Identify which cell holds the provided text, then report its (x, y) central coordinate. 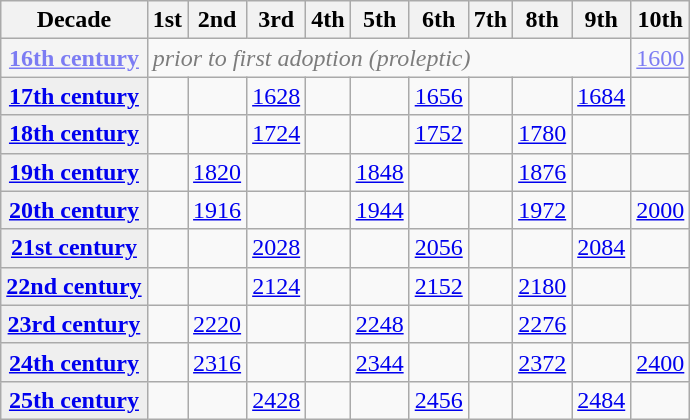
1600 (660, 58)
2180 (542, 286)
2484 (602, 400)
6th (438, 20)
8th (542, 20)
1684 (602, 96)
17th century (74, 96)
3rd (276, 20)
4th (328, 20)
2028 (276, 248)
1780 (542, 134)
21st century (74, 248)
1st (167, 20)
2400 (660, 362)
2056 (438, 248)
10th (660, 20)
2152 (438, 286)
1972 (542, 210)
20th century (74, 210)
2456 (438, 400)
2428 (276, 400)
1628 (276, 96)
19th century (74, 172)
7th (490, 20)
2084 (602, 248)
24th century (74, 362)
prior to first adoption (proleptic) (389, 58)
2124 (276, 286)
1724 (276, 134)
2nd (218, 20)
9th (602, 20)
22nd century (74, 286)
1876 (542, 172)
2000 (660, 210)
18th century (74, 134)
1916 (218, 210)
23rd century (74, 324)
5th (380, 20)
Decade (74, 20)
16th century (74, 58)
2344 (380, 362)
1820 (218, 172)
1944 (380, 210)
25th century (74, 400)
1752 (438, 134)
2276 (542, 324)
2372 (542, 362)
2220 (218, 324)
1656 (438, 96)
2316 (218, 362)
1848 (380, 172)
2248 (380, 324)
